From the cell containing the given text, extract its center point as [X, Y] coordinate. 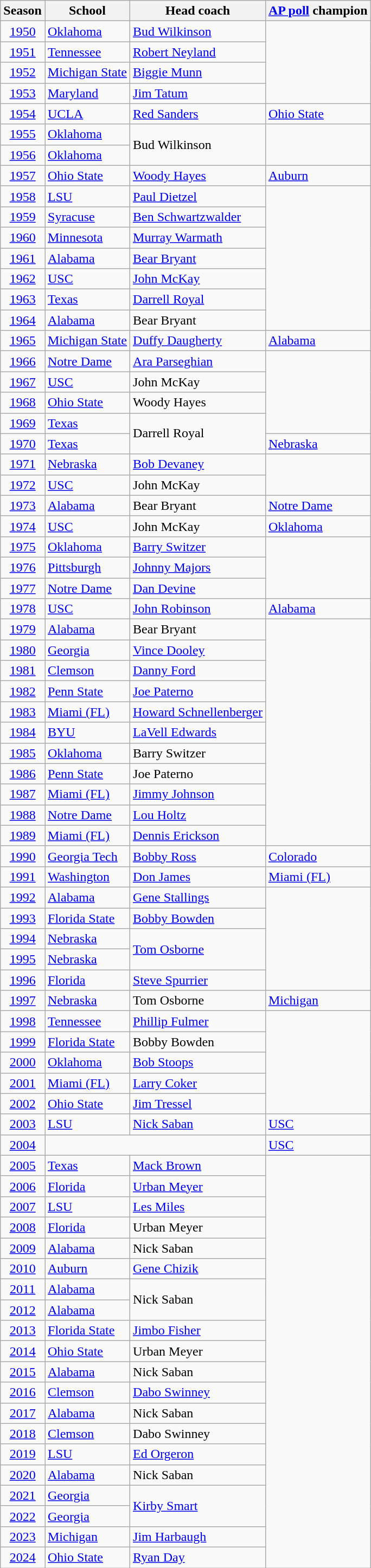
Jim Harbaugh [198, 1537]
1980 [23, 650]
Danny Ford [198, 671]
1957 [23, 176]
1982 [23, 691]
Pittsburgh [87, 567]
1964 [23, 320]
Season [23, 11]
1989 [23, 835]
Jimbo Fisher [198, 1331]
2015 [23, 1372]
Ed Orgeron [198, 1454]
Gene Stallings [198, 897]
Duffy Daugherty [198, 341]
2017 [23, 1413]
Paul Dietzel [198, 196]
2008 [23, 1227]
Jimmy Johnson [198, 794]
1954 [23, 114]
Les Miles [198, 1207]
1962 [23, 279]
1992 [23, 897]
2016 [23, 1392]
2001 [23, 1083]
1972 [23, 485]
2000 [23, 1062]
Murray Warmath [198, 237]
1981 [23, 671]
2013 [23, 1331]
1965 [23, 341]
Phillip Fulmer [198, 1021]
Don James [198, 877]
2003 [23, 1124]
1999 [23, 1042]
Bobby Ross [198, 856]
Larry Coker [198, 1083]
1971 [23, 464]
Robert Neyland [198, 52]
AP poll champion [318, 11]
Ben Schwartzwalder [198, 217]
1986 [23, 774]
Washington [87, 877]
Kirby Smart [198, 1506]
Johnny Majors [198, 567]
1969 [23, 423]
1987 [23, 794]
1951 [23, 52]
1968 [23, 403]
1997 [23, 1001]
1996 [23, 980]
Howard Schnellenberger [198, 712]
1952 [23, 73]
1977 [23, 588]
1960 [23, 237]
1975 [23, 547]
2005 [23, 1165]
1991 [23, 877]
1994 [23, 939]
1984 [23, 733]
2007 [23, 1207]
2022 [23, 1516]
BYU [87, 733]
Vince Dooley [198, 650]
2019 [23, 1454]
1998 [23, 1021]
1983 [23, 712]
1950 [23, 31]
2002 [23, 1104]
Dennis Erickson [198, 835]
Jim Tressel [198, 1104]
2010 [23, 1269]
Maryland [87, 93]
UCLA [87, 114]
1985 [23, 753]
2014 [23, 1351]
1993 [23, 918]
1963 [23, 300]
1973 [23, 506]
2006 [23, 1186]
1974 [23, 526]
1976 [23, 567]
1979 [23, 630]
Mack Brown [198, 1165]
2020 [23, 1475]
Steve Spurrier [198, 980]
School [87, 11]
Minnesota [87, 237]
1955 [23, 134]
2023 [23, 1537]
Biggie Munn [198, 73]
Jim Tatum [198, 93]
LaVell Edwards [198, 733]
1956 [23, 155]
Georgia Tech [87, 856]
2021 [23, 1495]
1970 [23, 444]
Red Sanders [198, 114]
1967 [23, 382]
1961 [23, 258]
2009 [23, 1248]
Head coach [198, 11]
1995 [23, 960]
Bob Devaney [198, 464]
2012 [23, 1310]
1990 [23, 856]
Syracuse [87, 217]
1966 [23, 361]
1959 [23, 217]
2018 [23, 1434]
1958 [23, 196]
John Robinson [198, 609]
2024 [23, 1557]
Colorado [318, 856]
1988 [23, 815]
Lou Holtz [198, 815]
Gene Chizik [198, 1269]
Dan Devine [198, 588]
Ara Parseghian [198, 361]
2011 [23, 1290]
1953 [23, 93]
1978 [23, 609]
Ryan Day [198, 1557]
Bob Stoops [198, 1062]
2004 [23, 1145]
